For the text-containing cell, return its midpoint in (x, y) coordinate format. 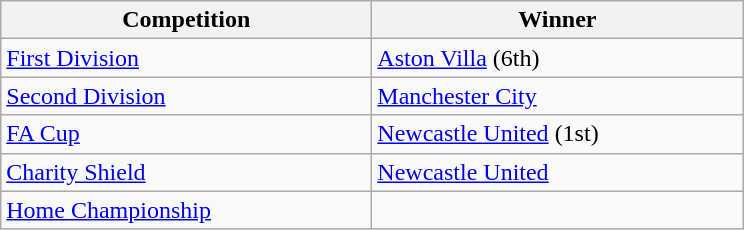
Home Championship (186, 210)
Charity Shield (186, 172)
FA Cup (186, 134)
Second Division (186, 96)
First Division (186, 58)
Newcastle United (558, 172)
Manchester City (558, 96)
Aston Villa (6th) (558, 58)
Winner (558, 20)
Competition (186, 20)
Newcastle United (1st) (558, 134)
